Capture the cell that displays the provided text and extract its (x, y) central coordinate. 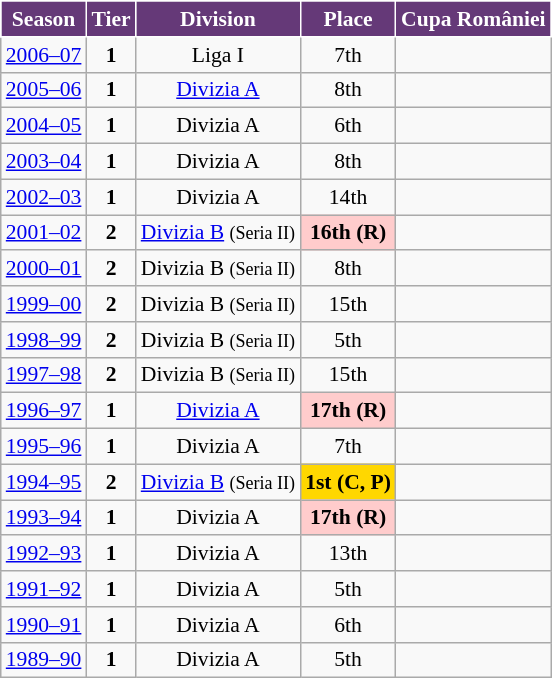
1995–96 (44, 447)
1993–94 (44, 518)
Place (348, 19)
14th (348, 197)
1998–99 (44, 340)
1990–91 (44, 625)
Division (218, 19)
1996–97 (44, 411)
2000–01 (44, 269)
2005–06 (44, 90)
1997–98 (44, 375)
Cupa României (474, 19)
Tier (110, 19)
2006–07 (44, 55)
Season (44, 19)
Liga I (218, 55)
1st (C, P) (348, 482)
2001–02 (44, 233)
1989–90 (44, 660)
2003–04 (44, 162)
16th (R) (348, 233)
1991–92 (44, 589)
1992–93 (44, 554)
13th (348, 554)
1994–95 (44, 482)
2004–05 (44, 126)
2002–03 (44, 197)
1999–00 (44, 304)
